From the cell containing the given text, extract its center point as [X, Y] coordinate. 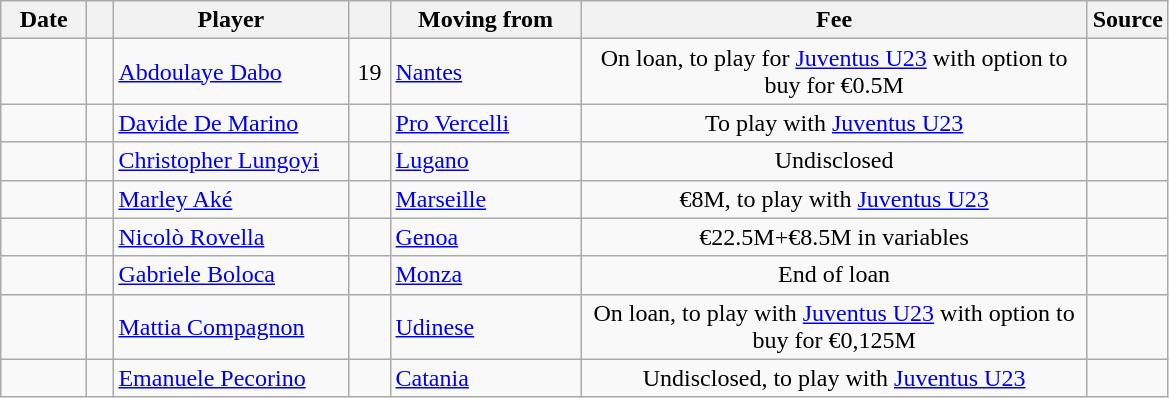
Mattia Compagnon [231, 326]
Fee [834, 20]
Undisclosed [834, 161]
On loan, to play for Juventus U23 with option to buy for €0.5M [834, 72]
Abdoulaye Dabo [231, 72]
Davide De Marino [231, 123]
Monza [486, 275]
Source [1128, 20]
Undisclosed, to play with Juventus U23 [834, 378]
19 [370, 72]
Player [231, 20]
Nantes [486, 72]
Nicolò Rovella [231, 237]
Marley Aké [231, 199]
Emanuele Pecorino [231, 378]
Catania [486, 378]
Pro Vercelli [486, 123]
Moving from [486, 20]
€8M, to play with Juventus U23 [834, 199]
Genoa [486, 237]
End of loan [834, 275]
To play with Juventus U23 [834, 123]
Udinese [486, 326]
Date [44, 20]
On loan, to play with Juventus U23 with option to buy for €0,125M [834, 326]
Lugano [486, 161]
€22.5M+€8.5M in variables [834, 237]
Marseille [486, 199]
Christopher Lungoyi [231, 161]
Gabriele Boloca [231, 275]
